Locate the cell with the specified text and output its (X, Y) center coordinate. 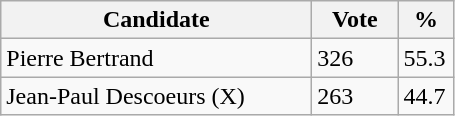
263 (355, 96)
Jean-Paul Descoeurs (X) (156, 96)
326 (355, 58)
Pierre Bertrand (156, 58)
% (426, 20)
55.3 (426, 58)
Vote (355, 20)
Candidate (156, 20)
44.7 (426, 96)
